From the cell containing the given text, extract its center point as (X, Y) coordinate. 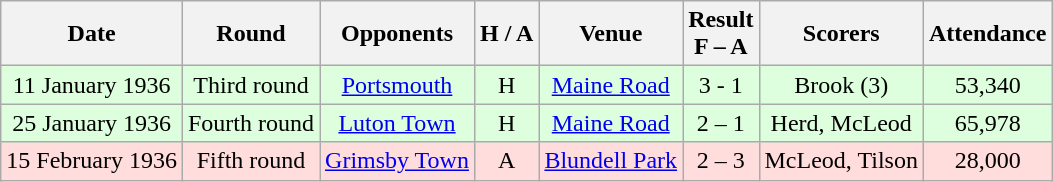
Third round (250, 85)
2 – 1 (721, 123)
15 February 1936 (92, 161)
65,978 (987, 123)
Date (92, 34)
Round (250, 34)
Fifth round (250, 161)
Blundell Park (611, 161)
Brook (3) (841, 85)
25 January 1936 (92, 123)
ResultF – A (721, 34)
Fourth round (250, 123)
Grimsby Town (398, 161)
Opponents (398, 34)
H / A (506, 34)
11 January 1936 (92, 85)
Scorers (841, 34)
Portsmouth (398, 85)
28,000 (987, 161)
Attendance (987, 34)
Herd, McLeod (841, 123)
2 – 3 (721, 161)
McLeod, Tilson (841, 161)
A (506, 161)
Luton Town (398, 123)
Venue (611, 34)
53,340 (987, 85)
3 - 1 (721, 85)
